Search for the cell housing the specified text and yield its (x, y) center coordinate. 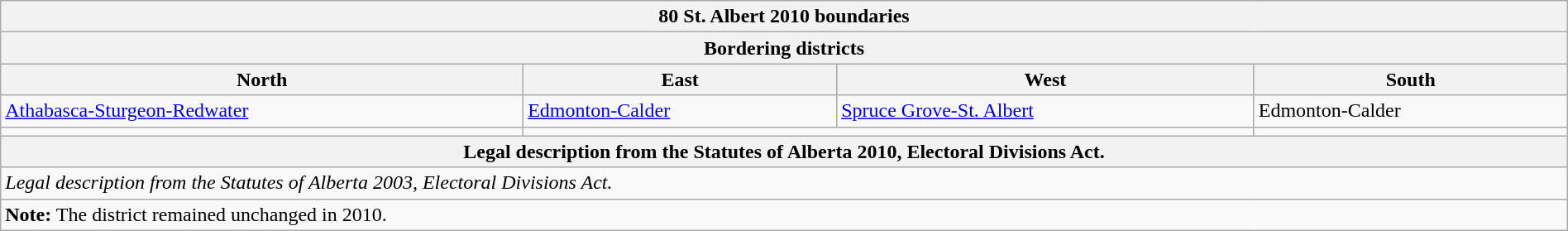
Legal description from the Statutes of Alberta 2003, Electoral Divisions Act. (784, 183)
West (1045, 79)
North (262, 79)
Bordering districts (784, 48)
Spruce Grove-St. Albert (1045, 111)
Athabasca-Sturgeon-Redwater (262, 111)
South (1411, 79)
East (680, 79)
Note: The district remained unchanged in 2010. (784, 214)
80 St. Albert 2010 boundaries (784, 17)
Legal description from the Statutes of Alberta 2010, Electoral Divisions Act. (784, 152)
